Identify which cell holds the provided text, then report its [X, Y] central coordinate. 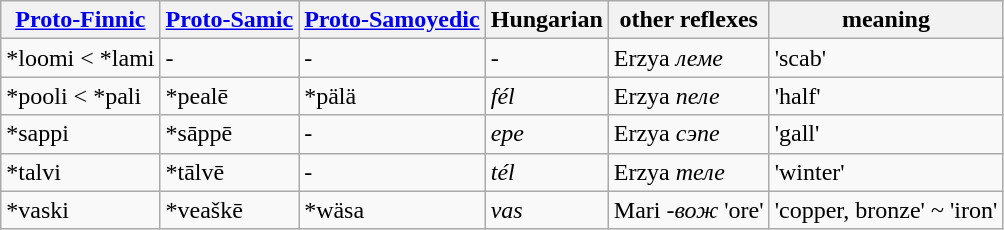
*loomi < *lami [80, 58]
Proto-Samoyedic [392, 20]
Proto-Finnic [80, 20]
*veaškē [230, 210]
Proto-Samic [230, 20]
*vaski [80, 210]
'scab' [886, 58]
*pooli < *pali [80, 96]
*pälä [392, 96]
other reflexes [688, 20]
*talvi [80, 172]
*sāppē [230, 134]
Erzya теле [688, 172]
*pealē [230, 96]
'gall' [886, 134]
*wäsa [392, 210]
Erzya сэпе [688, 134]
Hungarian [546, 20]
'half' [886, 96]
Mari -вож 'ore' [688, 210]
meaning [886, 20]
fél [546, 96]
tél [546, 172]
*sappi [80, 134]
Erzya пеле [688, 96]
vas [546, 210]
'copper, bronze' ~ 'iron' [886, 210]
'winter' [886, 172]
epe [546, 134]
Erzya леме [688, 58]
*tālvē [230, 172]
